Scan for the cell matching the given text and deliver its [x, y] coordinate at center. 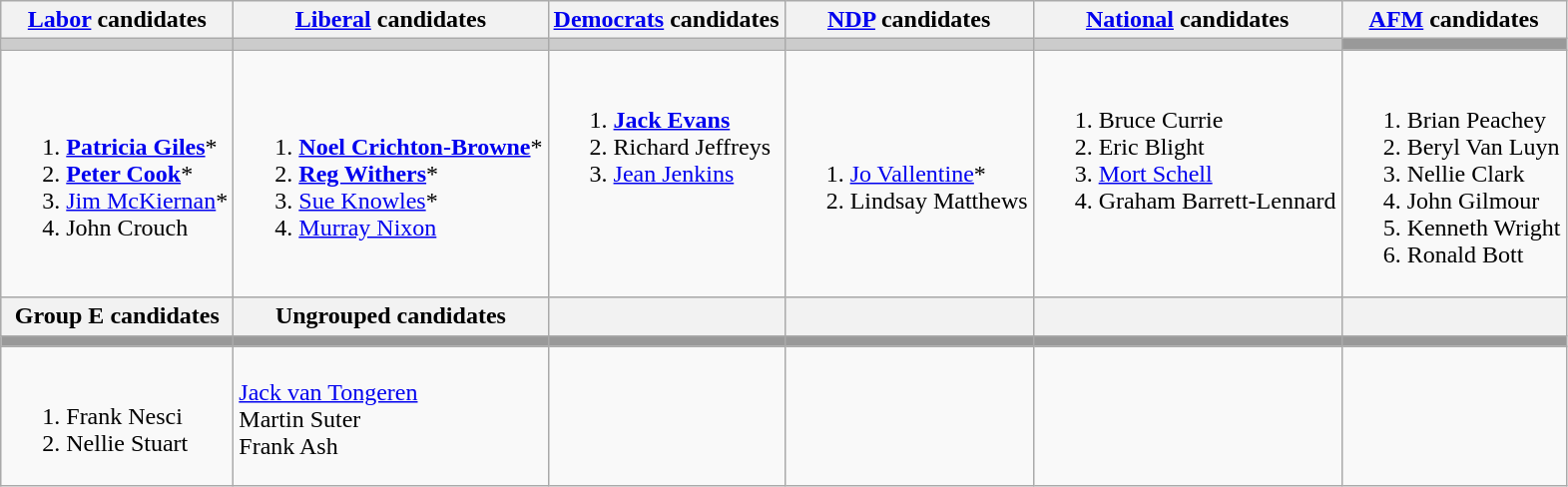
NDP candidates [908, 20]
Ungrouped candidates [391, 316]
Bruce CurrieEric BlightMort SchellGraham Barrett-Lennard [1188, 174]
Labor candidates [118, 20]
Jo Vallentine*Lindsay Matthews [908, 174]
Group E candidates [118, 316]
Brian PeacheyBeryl Van LuynNellie ClarkJohn GilmourKenneth WrightRonald Bott [1453, 174]
Jack EvansRichard JeffreysJean Jenkins [667, 174]
Democrats candidates [667, 20]
National candidates [1188, 20]
Liberal candidates [391, 20]
Frank NesciNellie Stuart [118, 416]
Patricia Giles*Peter Cook*Jim McKiernan*John Crouch [118, 174]
Noel Crichton-Browne*Reg Withers*Sue Knowles*Murray Nixon [391, 174]
AFM candidates [1453, 20]
Jack van Tongeren Martin Suter Frank Ash [391, 416]
